Find where the given text appears and provide that cell's center as [x, y] coordinate. 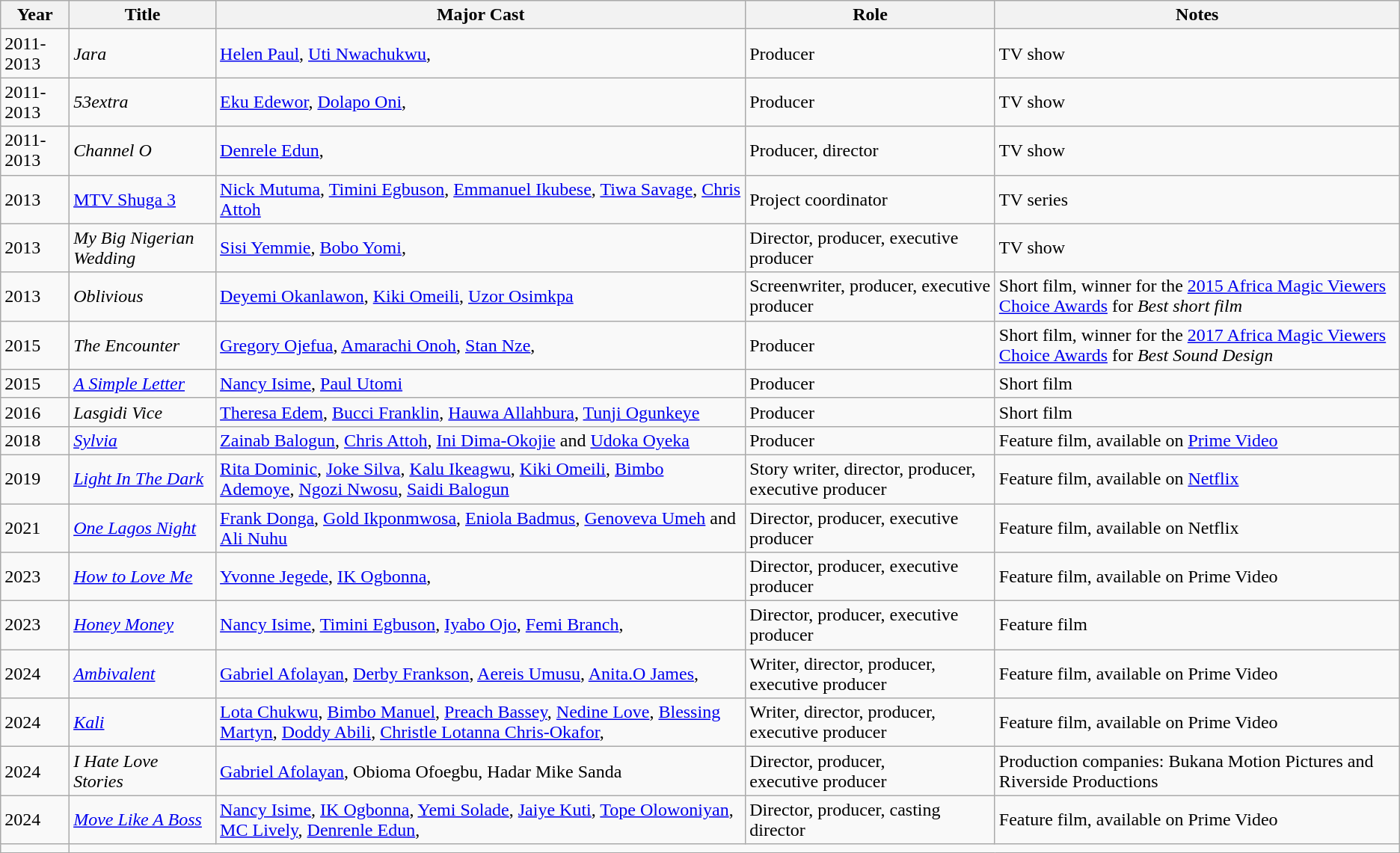
Gregory Ojefua, Amarachi Onoh, Stan Nze, [481, 345]
Theresa Edem, Bucci Franklin, Hauwa Allahbura, Tunji Ogunkeye [481, 412]
Nick Mutuma, Timini Egbuson, Emmanuel Ikubese, Tiwa Savage, Chris Attoh [481, 199]
2019 [35, 478]
Gabriel Afolayan, Obioma Ofoegbu, Hadar Mike Sanda [481, 772]
Gabriel Afolayan, Derby Frankson, Aereis Umusu, Anita.O James, [481, 674]
Year [35, 15]
Jara [143, 54]
Producer, director [871, 151]
Frank Donga, Gold Ikponmwosa, Eniola Badmus, Genoveva Umeh and Ali Nuhu [481, 528]
The Encounter [143, 345]
TV series [1197, 199]
One Lagos Night [143, 528]
Yvonne Jegede, IK Ogbonna, [481, 577]
Nancy Isime, IK Ogbonna, Yemi Solade, Jaiye Kuti, Tope Olowoniyan, MC Lively, Denrenle Edun, [481, 819]
2016 [35, 412]
Feature film [1197, 625]
2018 [35, 440]
Project coordinator [871, 199]
Screenwriter, producer, executive producer [871, 296]
Honey Money [143, 625]
MTV Shuga 3 [143, 199]
Zainab Balogun, Chris Attoh, Ini Dima-Okojie and Udoka Oyeka [481, 440]
Channel O [143, 151]
I Hate Love Stories [143, 772]
Nancy Isime, Timini Egbuson, Iyabo Ojo, Femi Branch, [481, 625]
A Simple Letter [143, 384]
Short film, winner for the 2015 Africa Magic Viewers Choice Awards for Best short film [1197, 296]
Production companies: Bukana Motion Pictures and Riverside Productions [1197, 772]
Major Cast [481, 15]
Director, producer, casting director [871, 819]
My Big Nigerian Wedding [143, 248]
Sisi Yemmie, Bobo Yomi, [481, 248]
Rita Dominic, Joke Silva, Kalu Ikeagwu, Kiki Omeili, Bimbo Ademoye, Ngozi Nwosu, Saidi Balogun [481, 478]
2021 [35, 528]
Move Like A Boss [143, 819]
How to Love Me [143, 577]
Director, producer,executive producer [871, 772]
Helen Paul, Uti Nwachukwu, [481, 54]
Nancy Isime, Paul Utomi [481, 384]
Denrele Edun, [481, 151]
Role [871, 15]
Lota Chukwu, Bimbo Manuel, Preach Bassey, Nedine Love, Blessing Martyn, Doddy Abili, Christle Lotanna Chris-Okafor, [481, 722]
Sylvia [143, 440]
Light In The Dark [143, 478]
Ambivalent [143, 674]
53extra [143, 102]
Story writer, director, producer, executive producer [871, 478]
Lasgidi Vice [143, 412]
Oblivious [143, 296]
Deyemi Okanlawon, Kiki Omeili, Uzor Osimkpa [481, 296]
Kali [143, 722]
Notes [1197, 15]
Title [143, 15]
Short film, winner for the 2017 Africa Magic Viewers Choice Awards for Best Sound Design [1197, 345]
Eku Edewor, Dolapo Oni, [481, 102]
